Find where the given text appears and provide that cell's center as [X, Y] coordinate. 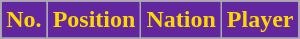
Position [94, 20]
No. [24, 20]
Player [260, 20]
Nation [181, 20]
